Determine the [x, y] coordinate at the center of the cell enclosing the given text.  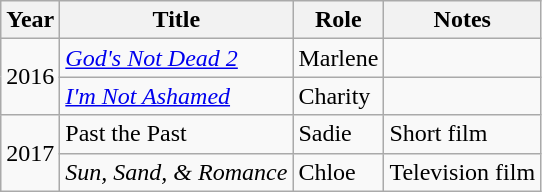
2016 [30, 77]
Past the Past [176, 134]
Notes [462, 20]
Television film [462, 172]
Marlene [338, 58]
Chloe [338, 172]
Year [30, 20]
God's Not Dead 2 [176, 58]
Role [338, 20]
Sun, Sand, & Romance [176, 172]
2017 [30, 153]
Sadie [338, 134]
I'm Not Ashamed [176, 96]
Short film [462, 134]
Charity [338, 96]
Title [176, 20]
